Search for the cell housing the specified text and yield its (x, y) center coordinate. 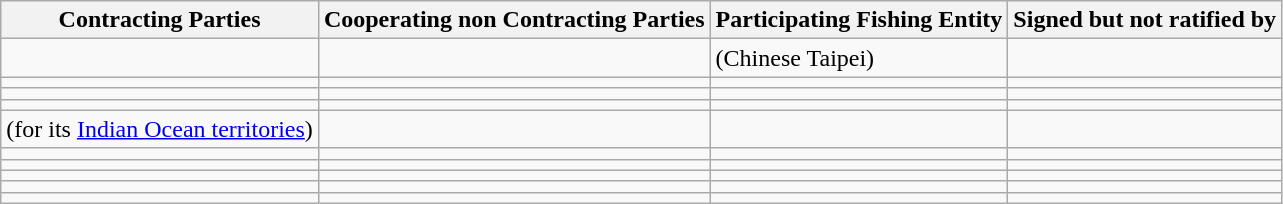
Signed but not ratified by (1145, 20)
Participating Fishing Entity (859, 20)
(for its Indian Ocean territories) (160, 129)
Contracting Parties (160, 20)
Cooperating non Contracting Parties (514, 20)
(Chinese Taipei) (859, 58)
